Detect which cell encompasses the target text, then output its (X, Y) center coordinate. 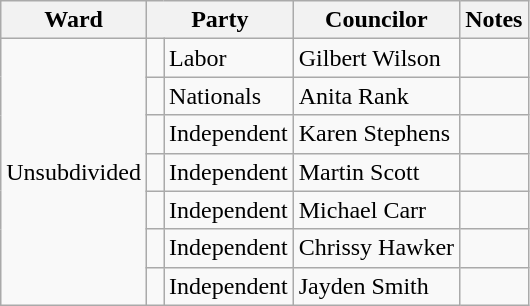
Party (220, 20)
Chrissy Hawker (376, 248)
Karen Stephens (376, 134)
Labor (229, 58)
Jayden Smith (376, 286)
Nationals (229, 96)
Gilbert Wilson (376, 58)
Michael Carr (376, 210)
Unsubdivided (74, 172)
Ward (74, 20)
Martin Scott (376, 172)
Councilor (376, 20)
Anita Rank (376, 96)
Notes (494, 20)
